Provide the (x, y) coordinate of the cell's center where the given text is located.  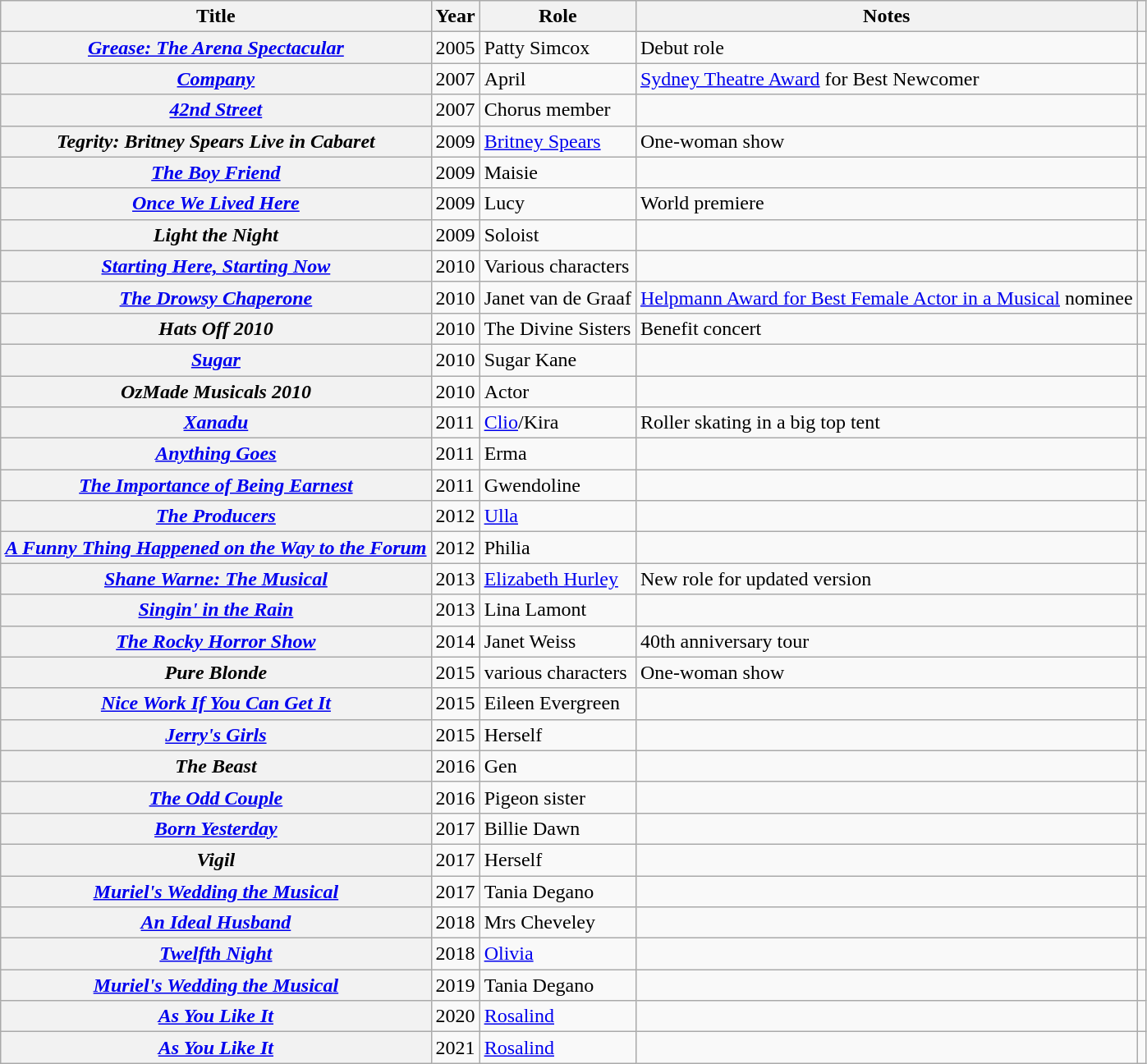
Jerry's Girls (216, 735)
Pigeon sister (557, 797)
Erma (557, 454)
Shane Warne: The Musical (216, 579)
Lina Lamont (557, 610)
Helpmann Award for Best Female Actor in a Musical nominee (887, 297)
Year (455, 16)
New role for updated version (887, 579)
Ulla (557, 516)
The Beast (216, 766)
Soloist (557, 235)
Anything Goes (216, 454)
Philia (557, 548)
Tegrity: Britney Spears Live in Cabaret (216, 141)
Notes (887, 16)
Roller skating in a big top tent (887, 423)
Chorus member (557, 110)
Janet van de Graaf (557, 297)
Various characters (557, 266)
various characters (557, 672)
The Drowsy Chaperone (216, 297)
Patty Simcox (557, 48)
Nice Work If You Can Get It (216, 704)
Singin' in the Rain (216, 610)
Xanadu (216, 423)
2021 (455, 1048)
Starting Here, Starting Now (216, 266)
Twelfth Night (216, 954)
The Importance of Being Earnest (216, 485)
Light the Night (216, 235)
The Producers (216, 516)
An Ideal Husband (216, 923)
Maisie (557, 172)
World premiere (887, 204)
2005 (455, 48)
2014 (455, 641)
Once We Lived Here (216, 204)
Role (557, 16)
Sugar Kane (557, 360)
Debut role (887, 48)
Janet Weiss (557, 641)
2020 (455, 1016)
Mrs Cheveley (557, 923)
The Divine Sisters (557, 328)
Gwendoline (557, 485)
Eileen Evergreen (557, 704)
The Boy Friend (216, 172)
Clio/Kira (557, 423)
Company (216, 79)
Born Yesterday (216, 828)
Gen (557, 766)
OzMade Musicals 2010 (216, 392)
Title (216, 16)
Grease: The Arena Spectacular (216, 48)
The Rocky Horror Show (216, 641)
Elizabeth Hurley (557, 579)
Britney Spears (557, 141)
Benefit concert (887, 328)
Sydney Theatre Award for Best Newcomer (887, 79)
Billie Dawn (557, 828)
Vigil (216, 860)
Actor (557, 392)
A Funny Thing Happened on the Way to the Forum (216, 548)
42nd Street (216, 110)
April (557, 79)
Pure Blonde (216, 672)
Lucy (557, 204)
The Odd Couple (216, 797)
Sugar (216, 360)
2019 (455, 985)
Hats Off 2010 (216, 328)
40th anniversary tour (887, 641)
Olivia (557, 954)
